Capture the cell that displays the provided text and extract its (X, Y) central coordinate. 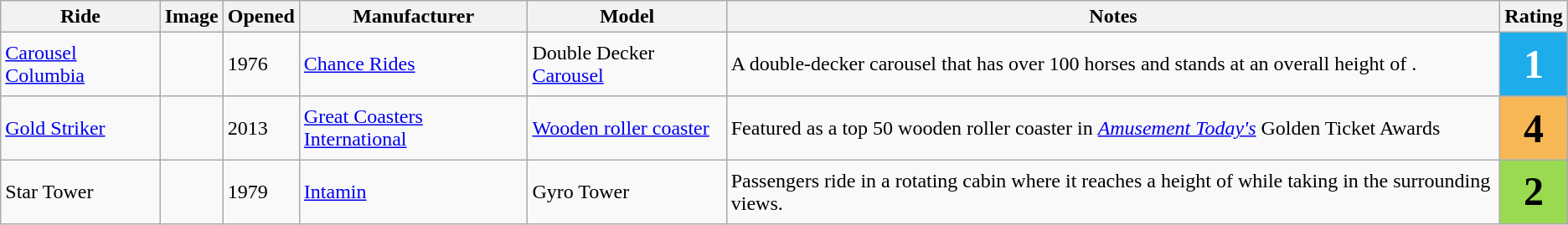
Star Tower (80, 192)
Gyro Tower (627, 192)
Manufacturer (414, 17)
2013 (261, 128)
Rating (1534, 17)
Passengers ride in a rotating cabin where it reaches a height of while taking in the surrounding views. (1113, 192)
1976 (261, 64)
Ride (80, 17)
Image (191, 17)
2 (1534, 192)
Wooden roller coaster (627, 128)
Notes (1113, 17)
1 (1534, 64)
Model (627, 17)
Double Decker Carousel (627, 64)
Great Coasters International (414, 128)
A double-decker carousel that has over 100 horses and stands at an overall height of . (1113, 64)
4 (1534, 128)
Chance Rides (414, 64)
Intamin (414, 192)
1979 (261, 192)
Opened (261, 17)
Gold Striker (80, 128)
Featured as a top 50 wooden roller coaster in Amusement Today's Golden Ticket Awards (1113, 128)
Carousel Columbia (80, 64)
